Scan for the cell matching the given text and deliver its (x, y) coordinate at center. 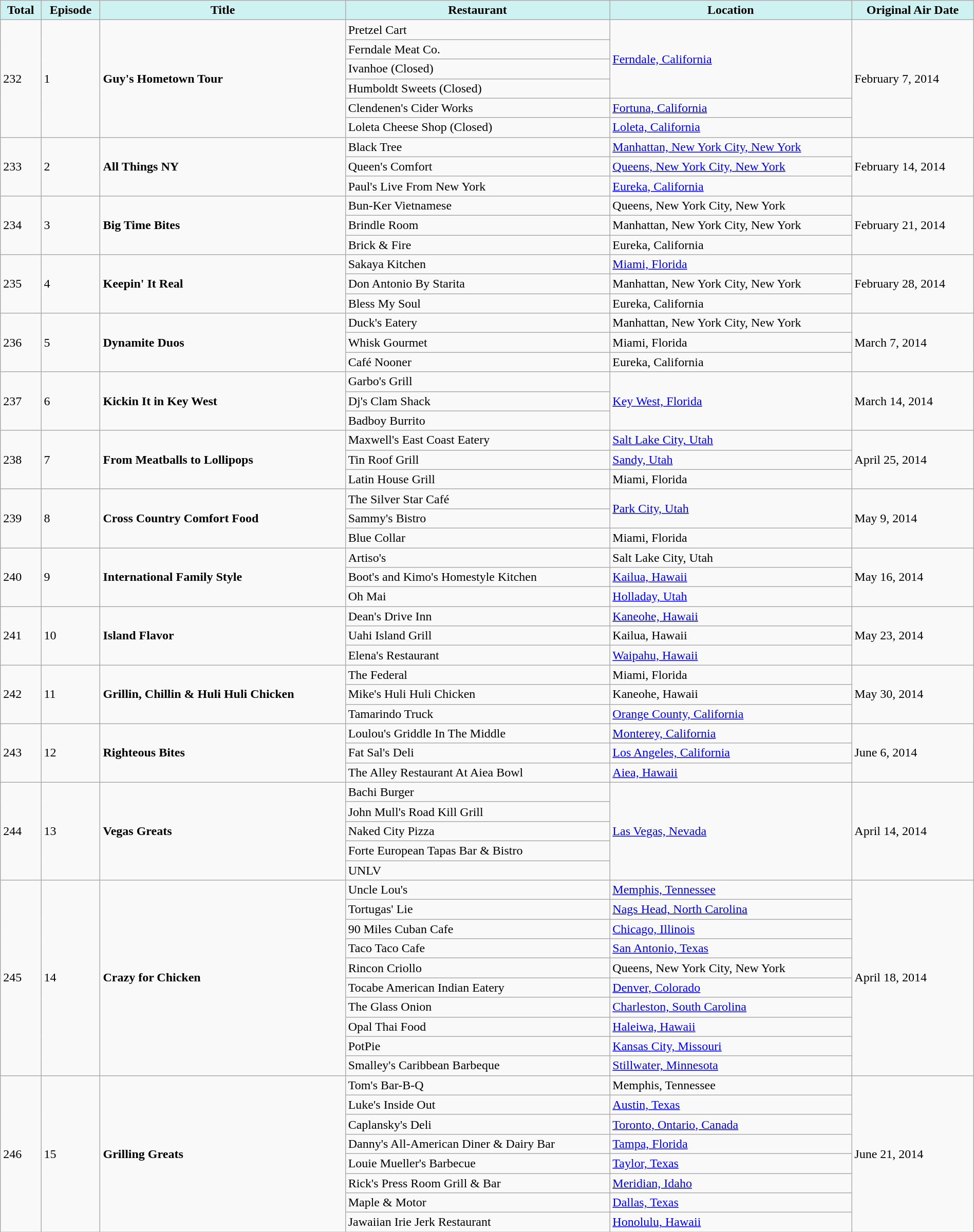
Tortugas' Lie (478, 909)
Guy's Hometown Tour (223, 79)
Orange County, California (730, 714)
April 18, 2014 (912, 978)
March 7, 2014 (912, 343)
Tamarindo Truck (478, 714)
John Mull's Road Kill Grill (478, 811)
Opal Thai Food (478, 1027)
240 (21, 577)
March 14, 2014 (912, 401)
Los Angeles, California (730, 753)
Sammy's Bistro (478, 518)
Stillwater, Minnesota (730, 1066)
Denver, Colorado (730, 988)
Bachi Burger (478, 792)
San Antonio, Texas (730, 949)
Nags Head, North Carolina (730, 909)
Louie Mueller's Barbecue (478, 1163)
11 (71, 694)
Pretzel Cart (478, 30)
All Things NY (223, 166)
Taco Taco Cafe (478, 949)
April 25, 2014 (912, 460)
Sakaya Kitchen (478, 264)
Smalley's Caribbean Barbeque (478, 1066)
Waipahu, Hawaii (730, 655)
Danny's All-American Diner & Dairy Bar (478, 1144)
10 (71, 636)
Island Flavor (223, 636)
February 21, 2014 (912, 225)
Artiso's (478, 557)
Las Vegas, Nevada (730, 831)
Tocabe American Indian Eatery (478, 988)
Maxwell's East Coast Eatery (478, 440)
Restaurant (478, 10)
Latin House Grill (478, 479)
The Federal (478, 675)
237 (21, 401)
9 (71, 577)
Uncle Lou's (478, 890)
Meridian, Idaho (730, 1183)
June 21, 2014 (912, 1153)
Park City, Utah (730, 508)
Elena's Restaurant (478, 655)
April 14, 2014 (912, 831)
1 (71, 79)
Aiea, Hawaii (730, 772)
Tampa, Florida (730, 1144)
Grillin, Chillin & Huli Huli Chicken (223, 694)
Don Antonio By Starita (478, 284)
Humboldt Sweets (Closed) (478, 88)
15 (71, 1153)
232 (21, 79)
Rincon Criollo (478, 968)
Vegas Greats (223, 831)
Kickin It in Key West (223, 401)
Ivanhoe (Closed) (478, 69)
Original Air Date (912, 10)
Mike's Huli Huli Chicken (478, 694)
May 23, 2014 (912, 636)
12 (71, 753)
Ferndale Meat Co. (478, 49)
Keepin' It Real (223, 284)
Blue Collar (478, 538)
Café Nooner (478, 362)
Fortuna, California (730, 108)
UNLV (478, 870)
Brick & Fire (478, 245)
Queen's Comfort (478, 166)
8 (71, 518)
244 (21, 831)
Holladay, Utah (730, 597)
Bless My Soul (478, 304)
Boot's and Kimo's Homestyle Kitchen (478, 577)
4 (71, 284)
Honolulu, Hawaii (730, 1222)
243 (21, 753)
235 (21, 284)
233 (21, 166)
Sandy, Utah (730, 460)
Righteous Bites (223, 753)
239 (21, 518)
The Alley Restaurant At Aiea Bowl (478, 772)
May 30, 2014 (912, 694)
7 (71, 460)
241 (21, 636)
Maple & Motor (478, 1203)
Caplansky's Deli (478, 1124)
Toronto, Ontario, Canada (730, 1124)
Tin Roof Grill (478, 460)
Tom's Bar-B-Q (478, 1085)
Loleta Cheese Shop (Closed) (478, 127)
238 (21, 460)
234 (21, 225)
Badboy Burrito (478, 421)
From Meatballs to Lollipops (223, 460)
Loulou's Griddle In The Middle (478, 733)
Luke's Inside Out (478, 1105)
242 (21, 694)
Grilling Greats (223, 1153)
236 (21, 343)
Black Tree (478, 147)
Rick's Press Room Grill & Bar (478, 1183)
2 (71, 166)
Jawaiian Irie Jerk Restaurant (478, 1222)
Dean's Drive Inn (478, 616)
6 (71, 401)
Total (21, 10)
Oh Mai (478, 597)
Garbo's Grill (478, 382)
June 6, 2014 (912, 753)
Dynamite Duos (223, 343)
Kansas City, Missouri (730, 1046)
Ferndale, California (730, 59)
Clendenen's Cider Works (478, 108)
Taylor, Texas (730, 1163)
May 16, 2014 (912, 577)
Loleta, California (730, 127)
February 14, 2014 (912, 166)
Dallas, Texas (730, 1203)
246 (21, 1153)
Forte European Tapas Bar & Bistro (478, 850)
Fat Sal's Deli (478, 753)
Naked City Pizza (478, 831)
The Silver Star Café (478, 499)
February 7, 2014 (912, 79)
Uahi Island Grill (478, 636)
International Family Style (223, 577)
3 (71, 225)
Chicago, Illinois (730, 929)
Dj's Clam Shack (478, 401)
Cross Country Comfort Food (223, 518)
14 (71, 978)
Haleiwa, Hawaii (730, 1027)
Paul's Live From New York (478, 186)
Bun-Ker Vietnamese (478, 205)
Key West, Florida (730, 401)
Location (730, 10)
Big Time Bites (223, 225)
Charleston, South Carolina (730, 1007)
Brindle Room (478, 225)
Crazy for Chicken (223, 978)
May 9, 2014 (912, 518)
Title (223, 10)
5 (71, 343)
PotPie (478, 1046)
90 Miles Cuban Cafe (478, 929)
245 (21, 978)
Monterey, California (730, 733)
Whisk Gourmet (478, 343)
Episode (71, 10)
The Glass Onion (478, 1007)
Austin, Texas (730, 1105)
13 (71, 831)
February 28, 2014 (912, 284)
Duck's Eatery (478, 323)
